Output the (X, Y) coordinate of the center of the cell containing the given text.  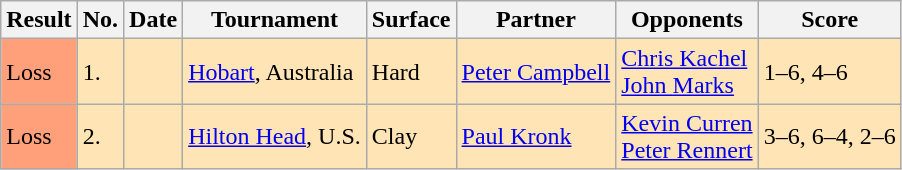
Date (154, 20)
1–6, 4–6 (830, 72)
Hard (411, 72)
Clay (411, 136)
Chris Kachel John Marks (687, 72)
Paul Kronk (536, 136)
2. (100, 136)
Tournament (275, 20)
Surface (411, 20)
Result (39, 20)
Partner (536, 20)
Peter Campbell (536, 72)
1. (100, 72)
3–6, 6–4, 2–6 (830, 136)
Opponents (687, 20)
Kevin Curren Peter Rennert (687, 136)
No. (100, 20)
Score (830, 20)
Hobart, Australia (275, 72)
Hilton Head, U.S. (275, 136)
